Find where the given text appears and provide that cell's center as [x, y] coordinate. 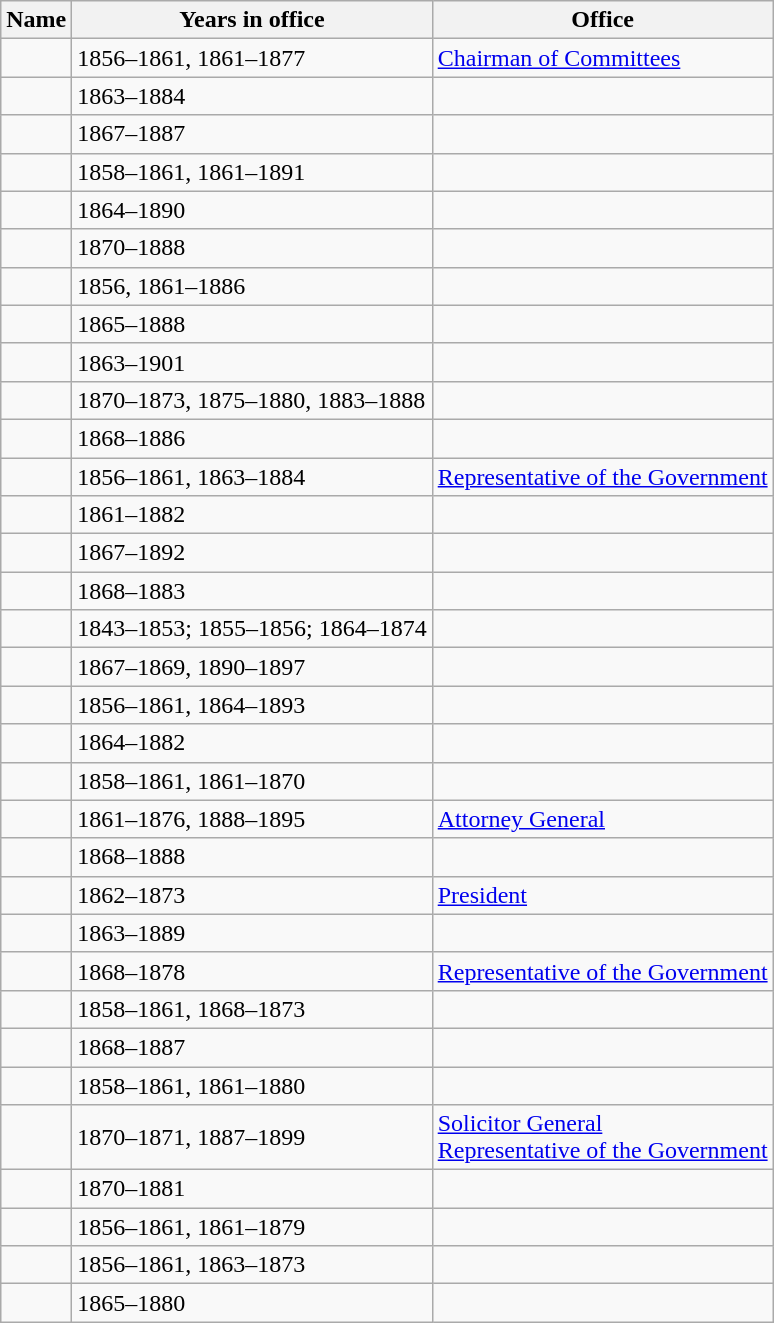
1868–1886 [252, 438]
President [602, 895]
Solicitor General Representative of the Government [602, 1138]
1858–1861, 1868–1873 [252, 1009]
1868–1883 [252, 591]
1856, 1861–1886 [252, 286]
1870–1888 [252, 248]
1856–1861, 1861–1879 [252, 1227]
1867–1869, 1890–1897 [252, 667]
1858–1861, 1861–1870 [252, 781]
Years in office [252, 20]
1863–1901 [252, 362]
1858–1861, 1861–1880 [252, 1085]
1865–1888 [252, 324]
1856–1861, 1861–1877 [252, 58]
1867–1892 [252, 553]
Name [36, 20]
1868–1888 [252, 857]
1870–1871, 1887–1899 [252, 1138]
1856–1861, 1863–1873 [252, 1265]
1858–1861, 1861–1891 [252, 172]
1865–1880 [252, 1303]
1843–1853; 1855–1856; 1864–1874 [252, 629]
1863–1884 [252, 96]
1863–1889 [252, 933]
1856–1861, 1863–1884 [252, 477]
Chairman of Committees [602, 58]
1861–1876, 1888–1895 [252, 819]
1868–1887 [252, 1047]
1864–1890 [252, 210]
1870–1873, 1875–1880, 1883–1888 [252, 400]
1862–1873 [252, 895]
Office [602, 20]
1861–1882 [252, 515]
1856–1861, 1864–1893 [252, 705]
1867–1887 [252, 134]
Attorney General [602, 819]
1864–1882 [252, 743]
1868–1878 [252, 971]
1870–1881 [252, 1189]
